From the cell containing the given text, extract its center point as (X, Y) coordinate. 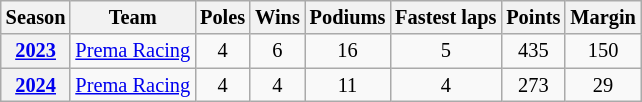
11 (348, 85)
Margin (602, 17)
16 (348, 51)
2023 (36, 51)
Points (533, 17)
273 (533, 85)
2024 (36, 85)
435 (533, 51)
Season (36, 17)
Fastest laps (446, 17)
Poles (222, 17)
150 (602, 51)
Podiums (348, 17)
6 (278, 51)
Team (132, 17)
Wins (278, 17)
5 (446, 51)
29 (602, 85)
